Capture the cell that displays the provided text and extract its (x, y) central coordinate. 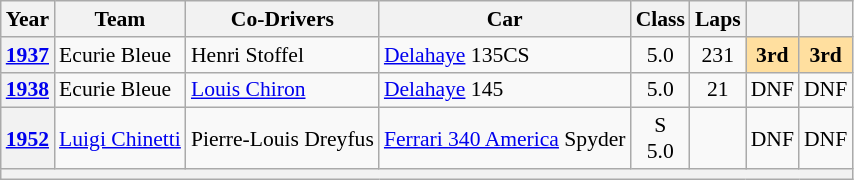
Henri Stoffel (282, 55)
Co-Drivers (282, 19)
Delahaye 135CS (505, 55)
1937 (28, 55)
Laps (718, 19)
Pierre-Louis Dreyfus (282, 138)
Delahaye 145 (505, 90)
Team (120, 19)
Louis Chiron (282, 90)
Luigi Chinetti (120, 138)
1938 (28, 90)
Year (28, 19)
Class (660, 19)
S5.0 (660, 138)
Car (505, 19)
231 (718, 55)
Ferrari 340 America Spyder (505, 138)
1952 (28, 138)
21 (718, 90)
